Return (X, Y) of the center of cell containing provided text 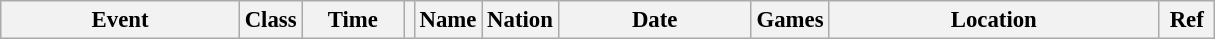
Date (654, 20)
Nation (520, 20)
Location (994, 20)
Time (353, 20)
Class (270, 20)
Games (790, 20)
Name (448, 20)
Event (120, 20)
Ref (1187, 20)
